Detect which cell encompasses the target text, then output its (X, Y) center coordinate. 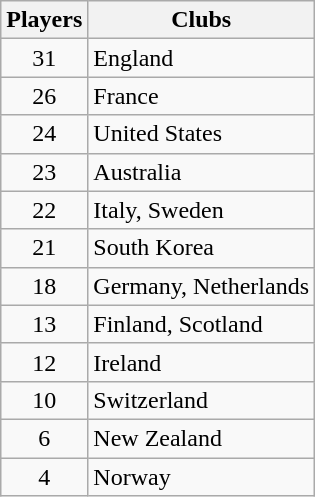
Finland, Scotland (202, 324)
Ireland (202, 362)
Italy, Sweden (202, 210)
South Korea (202, 248)
13 (44, 324)
France (202, 96)
Clubs (202, 20)
England (202, 58)
Norway (202, 477)
Players (44, 20)
Australia (202, 172)
New Zealand (202, 438)
23 (44, 172)
12 (44, 362)
22 (44, 210)
10 (44, 400)
21 (44, 248)
6 (44, 438)
31 (44, 58)
Germany, Netherlands (202, 286)
4 (44, 477)
Switzerland (202, 400)
24 (44, 134)
18 (44, 286)
26 (44, 96)
United States (202, 134)
